From the cell containing the given text, extract its center point as (x, y) coordinate. 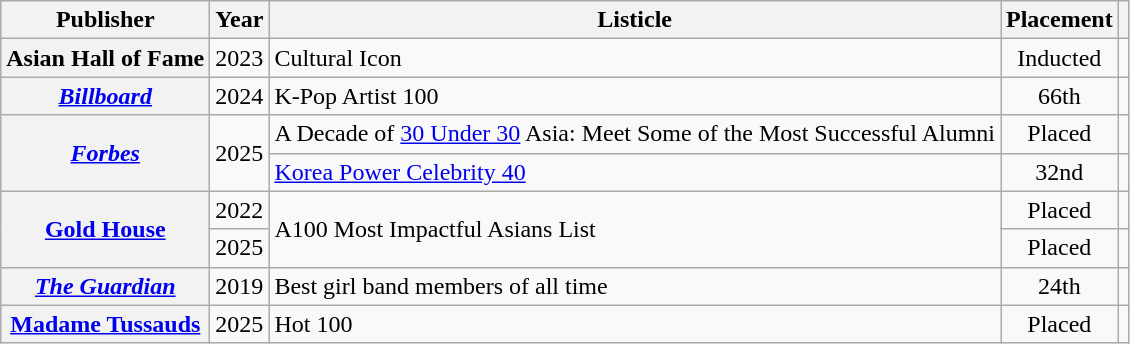
A Decade of 30 Under 30 Asia: Meet Some of the Most Successful Alumni (635, 134)
Cultural Icon (635, 58)
2019 (240, 286)
Gold House (106, 229)
Placement (1059, 20)
Inducted (1059, 58)
Hot 100 (635, 324)
Best girl band members of all time (635, 286)
The Guardian (106, 286)
Year (240, 20)
2024 (240, 96)
2023 (240, 58)
Korea Power Celebrity 40 (635, 172)
66th (1059, 96)
A100 Most Impactful Asians List (635, 229)
Forbes (106, 153)
32nd (1059, 172)
2022 (240, 210)
Billboard (106, 96)
24th (1059, 286)
Publisher (106, 20)
Asian Hall of Fame (106, 58)
K-Pop Artist 100 (635, 96)
Madame Tussauds (106, 324)
Listicle (635, 20)
